Return (X, Y) of the center of cell containing provided text 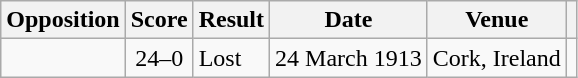
Lost (231, 58)
24–0 (159, 58)
Result (231, 20)
24 March 1913 (349, 58)
Opposition (63, 20)
Score (159, 20)
Date (349, 20)
Venue (496, 20)
Cork, Ireland (496, 58)
